Capture the cell that displays the provided text and extract its (X, Y) central coordinate. 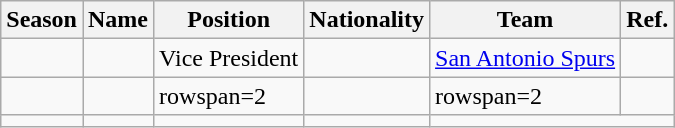
Nationality (367, 20)
Vice President (229, 58)
Season (42, 20)
Ref. (648, 20)
Position (229, 20)
San Antonio Spurs (526, 58)
Team (526, 20)
Name (118, 20)
